For the text-containing cell, return its midpoint in (x, y) coordinate format. 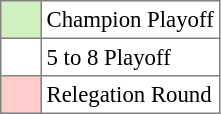
Relegation Round (130, 95)
5 to 8 Playoff (130, 57)
Champion Playoff (130, 20)
